Detect which cell encompasses the target text, then output its [x, y] center coordinate. 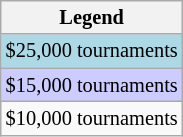
$15,000 tournaments [92, 85]
$10,000 tournaments [92, 118]
Legend [92, 17]
$25,000 tournaments [92, 51]
